Capture the cell that displays the provided text and extract its [X, Y] central coordinate. 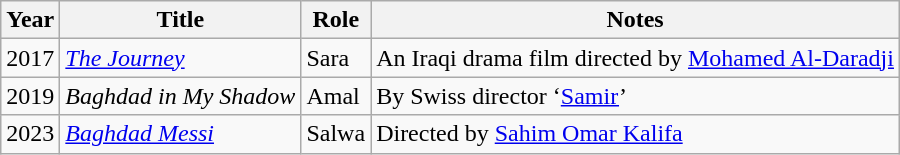
Amal [336, 96]
The Journey [180, 58]
2019 [30, 96]
2017 [30, 58]
2023 [30, 134]
An Iraqi drama film directed by Mohamed Al-Daradji [636, 58]
Role [336, 20]
Year [30, 20]
Directed by Sahim Omar Kalifa [636, 134]
Baghdad Messi [180, 134]
Baghdad in My Shadow [180, 96]
By Swiss director ‘Samir’ [636, 96]
Sara [336, 58]
Notes [636, 20]
Salwa [336, 134]
Title [180, 20]
